Identify which cell holds the provided text, then report its [x, y] central coordinate. 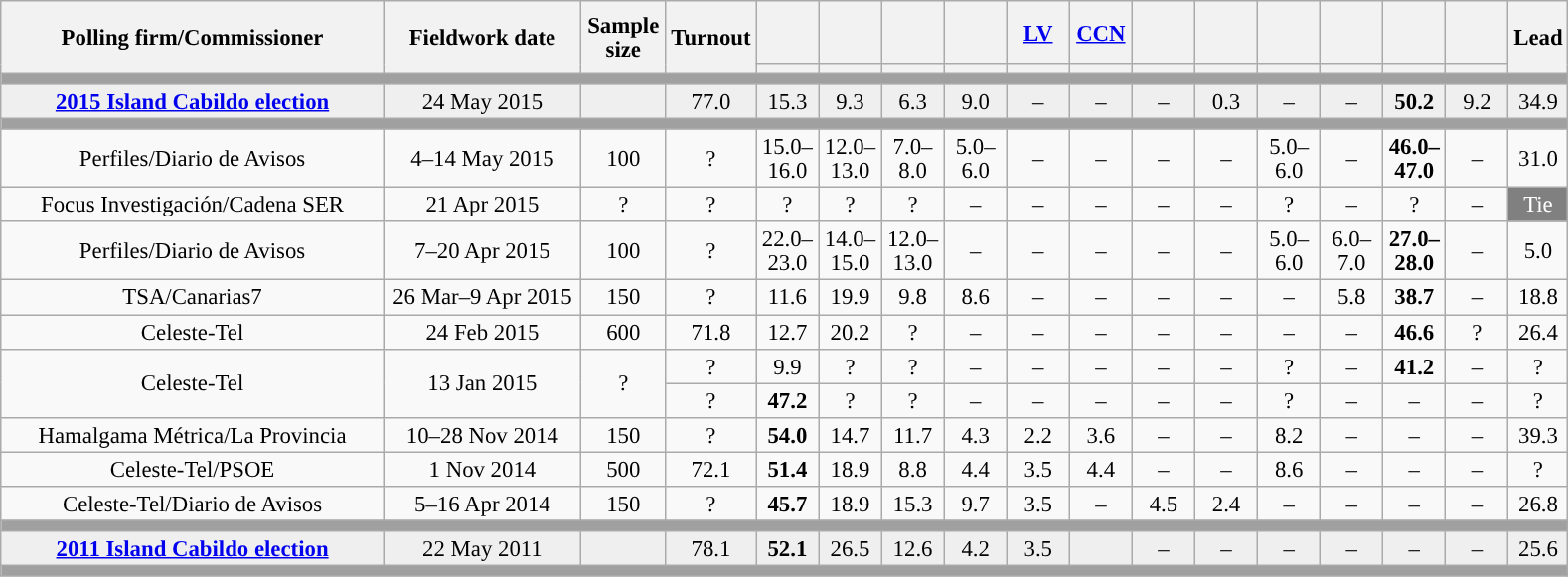
54.0 [787, 435]
9.0 [976, 101]
12.7 [787, 332]
CCN [1101, 32]
26.8 [1538, 505]
6.0–7.0 [1351, 252]
Turnout [711, 38]
600 [623, 332]
14.7 [851, 435]
2015 Island Cabildo election [193, 101]
Lead [1538, 38]
46.6 [1415, 332]
71.8 [711, 332]
LV [1037, 32]
18.8 [1538, 298]
9.3 [851, 101]
8.2 [1290, 435]
10–28 Nov 2014 [482, 435]
22.0–23.0 [787, 252]
46.0–47.0 [1415, 159]
78.1 [711, 548]
2.2 [1037, 435]
41.2 [1415, 365]
Celeste-Tel/Diario de Avisos [193, 505]
24 May 2015 [482, 101]
24 Feb 2015 [482, 332]
Sample size [623, 38]
31.0 [1538, 159]
11.7 [912, 435]
21 Apr 2015 [482, 205]
Tie [1538, 205]
5.0 [1538, 252]
Hamalgama Métrica/La Provincia [193, 435]
4.2 [976, 548]
2011 Island Cabildo election [193, 548]
Fieldwork date [482, 38]
4–14 May 2015 [482, 159]
6.3 [912, 101]
52.1 [787, 548]
4.3 [976, 435]
19.9 [851, 298]
26.4 [1538, 332]
9.9 [787, 365]
4.5 [1163, 505]
15.0–16.0 [787, 159]
34.9 [1538, 101]
26.5 [851, 548]
14.0–15.0 [851, 252]
20.2 [851, 332]
13 Jan 2015 [482, 383]
3.6 [1101, 435]
26 Mar–9 Apr 2015 [482, 298]
500 [623, 469]
9.2 [1477, 101]
5–16 Apr 2014 [482, 505]
Celeste-Tel/PSOE [193, 469]
9.8 [912, 298]
25.6 [1538, 548]
77.0 [711, 101]
Focus Investigación/Cadena SER [193, 205]
39.3 [1538, 435]
Polling firm/Commissioner [193, 38]
22 May 2011 [482, 548]
7–20 Apr 2015 [482, 252]
1 Nov 2014 [482, 469]
12.6 [912, 548]
50.2 [1415, 101]
TSA/Canarias7 [193, 298]
38.7 [1415, 298]
47.2 [787, 401]
72.1 [711, 469]
5.8 [1351, 298]
51.4 [787, 469]
9.7 [976, 505]
2.4 [1226, 505]
7.0–8.0 [912, 159]
27.0–28.0 [1415, 252]
45.7 [787, 505]
8.8 [912, 469]
11.6 [787, 298]
0.3 [1226, 101]
